Provide the (X, Y) coordinate of the cell's center where the given text is located.  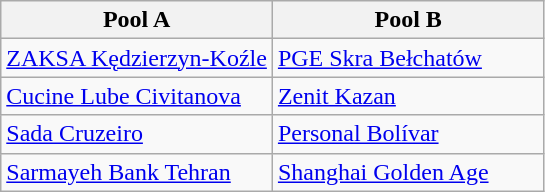
Pool A (137, 20)
Pool B (408, 20)
PGE Skra Bełchatów (408, 58)
Shanghai Golden Age (408, 172)
Personal Bolívar (408, 134)
Cucine Lube Civitanova (137, 96)
Zenit Kazan (408, 96)
ZAKSA Kędzierzyn-Koźle (137, 58)
Sada Cruzeiro (137, 134)
Sarmayeh Bank Tehran (137, 172)
